Identify which cell holds the provided text, then report its [X, Y] central coordinate. 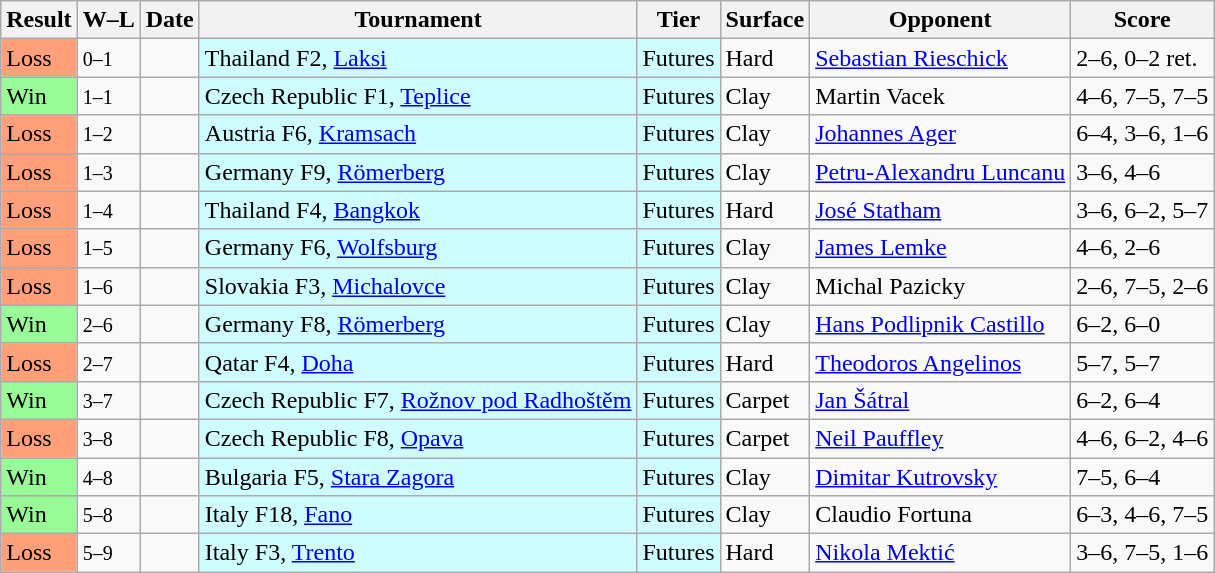
Italy F18, Fano [418, 515]
1–1 [108, 96]
4–6, 2–6 [1142, 248]
Johannes Ager [940, 134]
Score [1142, 20]
Qatar F4, Doha [418, 362]
1–6 [108, 286]
2–6, 7–5, 2–6 [1142, 286]
4–6, 6–2, 4–6 [1142, 438]
Czech Republic F8, Opava [418, 438]
1–2 [108, 134]
Bulgaria F5, Stara Zagora [418, 477]
4–8 [108, 477]
Neil Pauffley [940, 438]
1–5 [108, 248]
4–6, 7–5, 7–5 [1142, 96]
Nikola Mektić [940, 553]
6–2, 6–4 [1142, 400]
Germany F8, Römerberg [418, 324]
Opponent [940, 20]
Martin Vacek [940, 96]
Thailand F2, Laksi [418, 58]
5–7, 5–7 [1142, 362]
Czech Republic F1, Teplice [418, 96]
Michal Pazicky [940, 286]
Italy F3, Trento [418, 553]
3–6, 4–6 [1142, 172]
Petru-Alexandru Luncanu [940, 172]
2–6, 0–2 ret. [1142, 58]
6–3, 4–6, 7–5 [1142, 515]
7–5, 6–4 [1142, 477]
2–6 [108, 324]
Sebastian Rieschick [940, 58]
3–8 [108, 438]
Slovakia F3, Michalovce [418, 286]
Result [39, 20]
Germany F6, Wolfsburg [418, 248]
José Statham [940, 210]
Germany F9, Römerberg [418, 172]
0–1 [108, 58]
Date [170, 20]
5–8 [108, 515]
Thailand F4, Bangkok [418, 210]
Claudio Fortuna [940, 515]
3–6, 6–2, 5–7 [1142, 210]
5–9 [108, 553]
Tournament [418, 20]
1–4 [108, 210]
3–6, 7–5, 1–6 [1142, 553]
Dimitar Kutrovsky [940, 477]
Theodoros Angelinos [940, 362]
1–3 [108, 172]
Jan Šátral [940, 400]
3–7 [108, 400]
Austria F6, Kramsach [418, 134]
2–7 [108, 362]
Czech Republic F7, Rožnov pod Radhoštěm [418, 400]
Surface [765, 20]
6–2, 6–0 [1142, 324]
James Lemke [940, 248]
6–4, 3–6, 1–6 [1142, 134]
Tier [678, 20]
Hans Podlipnik Castillo [940, 324]
W–L [108, 20]
